Return the (x, y) coordinate for the center point of the cell that contains the specified text.  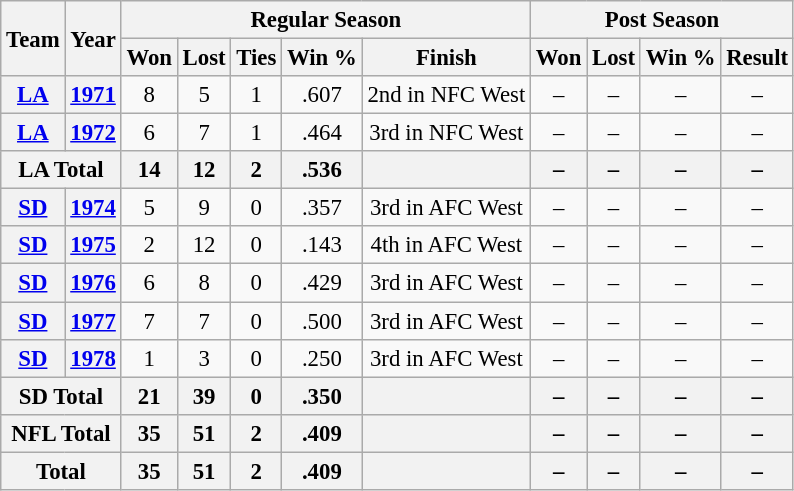
4th in AFC West (446, 245)
Team (33, 38)
21 (149, 396)
1971 (93, 95)
Finish (446, 58)
.357 (322, 208)
Ties (256, 58)
14 (149, 170)
.464 (322, 133)
1975 (93, 245)
2nd in NFC West (446, 95)
.250 (322, 358)
1977 (93, 321)
3 (204, 358)
Year (93, 38)
Total (61, 471)
.607 (322, 95)
1974 (93, 208)
Result (758, 58)
Regular Season (326, 20)
NFL Total (61, 433)
LA Total (61, 170)
3rd in NFC West (446, 133)
Post Season (662, 20)
1972 (93, 133)
1978 (93, 358)
SD Total (61, 396)
39 (204, 396)
.500 (322, 321)
.536 (322, 170)
.143 (322, 245)
.350 (322, 396)
1976 (93, 283)
9 (204, 208)
.429 (322, 283)
